Search for the cell housing the specified text and yield its (x, y) center coordinate. 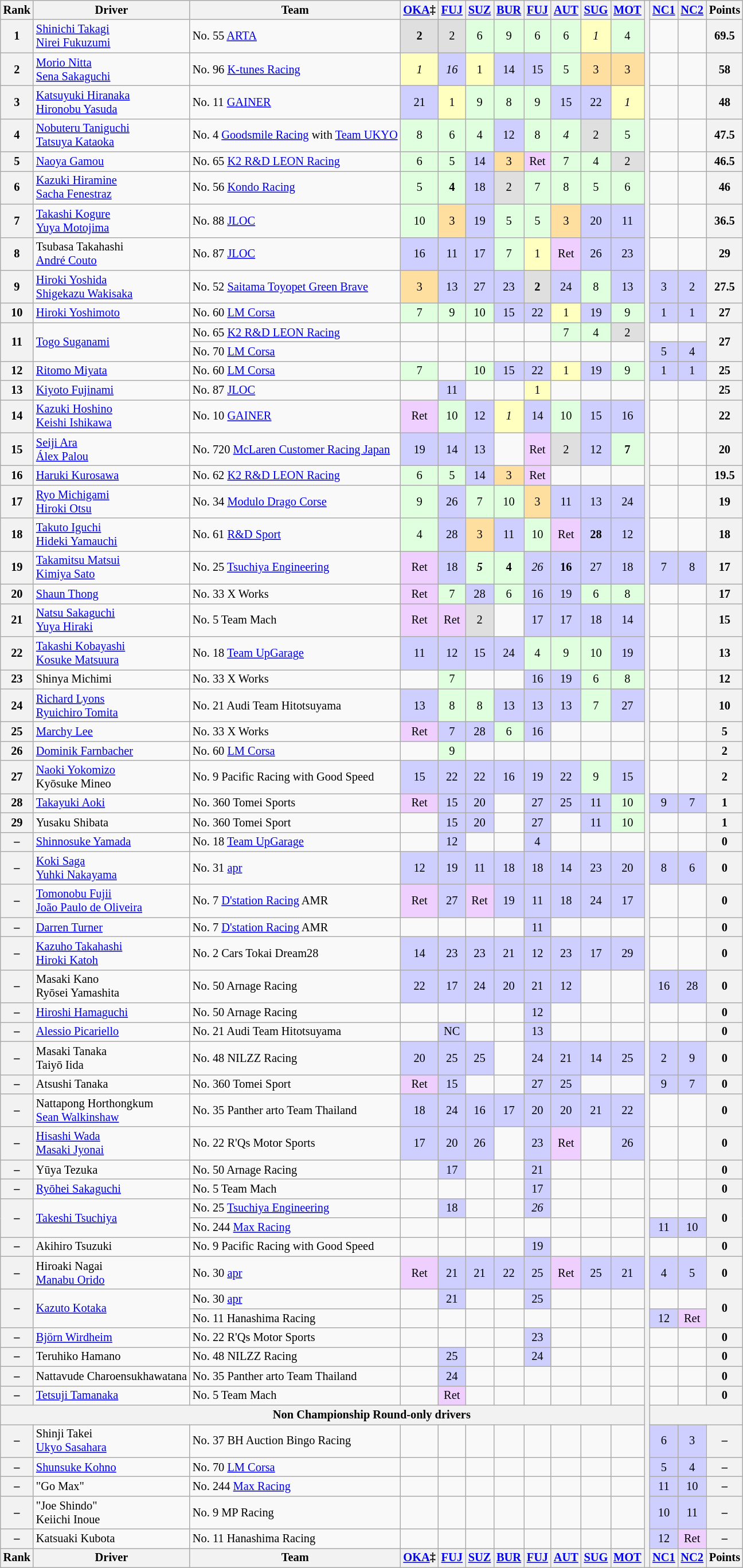
Dominik Farnbacher (111, 751)
Tetsuji Tamanaka (111, 1395)
No. 720 McLaren Customer Racing Japan (295, 449)
No. 88 JLOC (295, 221)
Shunsuke Kohno (111, 1467)
Shinya Michimi (111, 679)
Nattavude Charoensukhawatana (111, 1376)
27.5 (725, 287)
Non Championship Round-only drivers (372, 1414)
Haruki Kurosawa (111, 475)
Masaki Tanaka Taiyō Iida (111, 1058)
Björn Wirdheim (111, 1338)
Katsuyuki Hiranaka Hironobu Yasuda (111, 102)
Kazuki Hiramine Sacha Fenestraz (111, 187)
Shinji Takei Ukyo Sasahara (111, 1441)
No. 4 Goodsmile Racing with Team UKYO (295, 135)
Morio Nitta Sena Sakaguchi (111, 69)
Yūya Tezuka (111, 1170)
Takayuki Aoki (111, 803)
Kazuto Kotaka (111, 1309)
Hisashi Wada Masaki Jyonai (111, 1143)
Naoya Gamou (111, 162)
Masaki Kano Ryōsei Yamashita (111, 986)
No. 37 BH Auction Bingo Racing (295, 1441)
47.5 (725, 135)
Shinnosuke Yamada (111, 842)
Akihiro Tsuzuki (111, 1246)
No. 2 Cars Tokai Dream28 (295, 953)
Togo Suganami (111, 342)
Kazuki Hoshino Keishi Ishikawa (111, 416)
Teruhiko Hamano (111, 1357)
46.5 (725, 162)
Marchy Lee (111, 731)
Yusaku Shibata (111, 822)
Darren Turner (111, 927)
No. 10 GAINER (295, 416)
Tsubasa Takahashi André Couto (111, 254)
Ritomo Miyata (111, 371)
No. 56 Kondo Racing (295, 187)
Hiroki Yoshimoto (111, 313)
No. 31 apr (295, 868)
Alessio Picariello (111, 1032)
Nattapong Horthongkum Sean Walkinshaw (111, 1110)
NC (452, 1032)
No. 96 K-tunes Racing (295, 69)
No. 61 R&D Sport (295, 535)
46 (725, 187)
Hiroaki Nagai Manabu Orido (111, 1273)
Naoki Yokomizo Kyōsuke Mineo (111, 777)
No. 55 ARTA (295, 36)
Takeshi Tsuchiya (111, 1217)
No. 52 Saitama Toyopet Green Brave (295, 287)
Natsu Sakaguchi Yuya Hiraki (111, 620)
36.5 (725, 221)
Shinichi Takagi Nirei Fukuzumi (111, 36)
Takuto Iguchi Hideki Yamauchi (111, 535)
Ryōhei Sakaguchi (111, 1189)
58 (725, 69)
No. 11 GAINER (295, 102)
Takamitsu Matsui Kimiya Sato (111, 567)
Kiyoto Fujinami (111, 390)
Hiroki Yoshida Shigekazu Wakisaka (111, 287)
"Joe Shindo" Keiichi Inoue (111, 1512)
No. 9 MP Racing (295, 1512)
Hiroshi Hamaguchi (111, 1013)
Kazuho Takahashi Hiroki Katoh (111, 953)
Koki Saga Yuhki Nakayama (111, 868)
Seiji Ara Álex Palou (111, 449)
48 (725, 102)
No. 62 K2 R&D LEON Racing (295, 475)
Takashi Kobayashi Kosuke Matsuura (111, 653)
Shaun Thong (111, 594)
Ryo Michigami Hiroki Otsu (111, 501)
Nobuteru Taniguchi Tatsuya Kataoka (111, 135)
Atsushi Tanaka (111, 1084)
No. 34 Modulo Drago Corse (295, 501)
19.5 (725, 475)
Takashi Kogure Yuya Motojima (111, 221)
Katsuaki Kubota (111, 1539)
"Go Max" (111, 1486)
69.5 (725, 36)
Tomonobu Fujii João Paulo de Oliveira (111, 901)
No. 360 Tomei Sports (295, 803)
Richard Lyons Ryuichiro Tomita (111, 705)
